Provide the (x, y) coordinate of the cell's center where the given text is located.  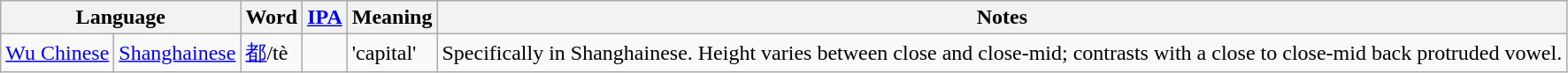
Notes (1002, 18)
Specifically in Shanghainese. Height varies between close and close-mid; contrasts with a close to close-mid back protruded vowel. (1002, 53)
IPA (326, 18)
Shanghainese (177, 53)
Wu Chinese (58, 53)
都/tè (272, 53)
Language (120, 18)
'capital' (392, 53)
Word (272, 18)
Meaning (392, 18)
